For the text-containing cell, return its midpoint in (X, Y) coordinate format. 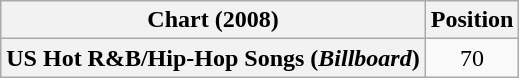
Chart (2008) (213, 20)
Position (472, 20)
70 (472, 58)
US Hot R&B/Hip-Hop Songs (Billboard) (213, 58)
